Provide the (X, Y) coordinate of the cell's center where the given text is located.  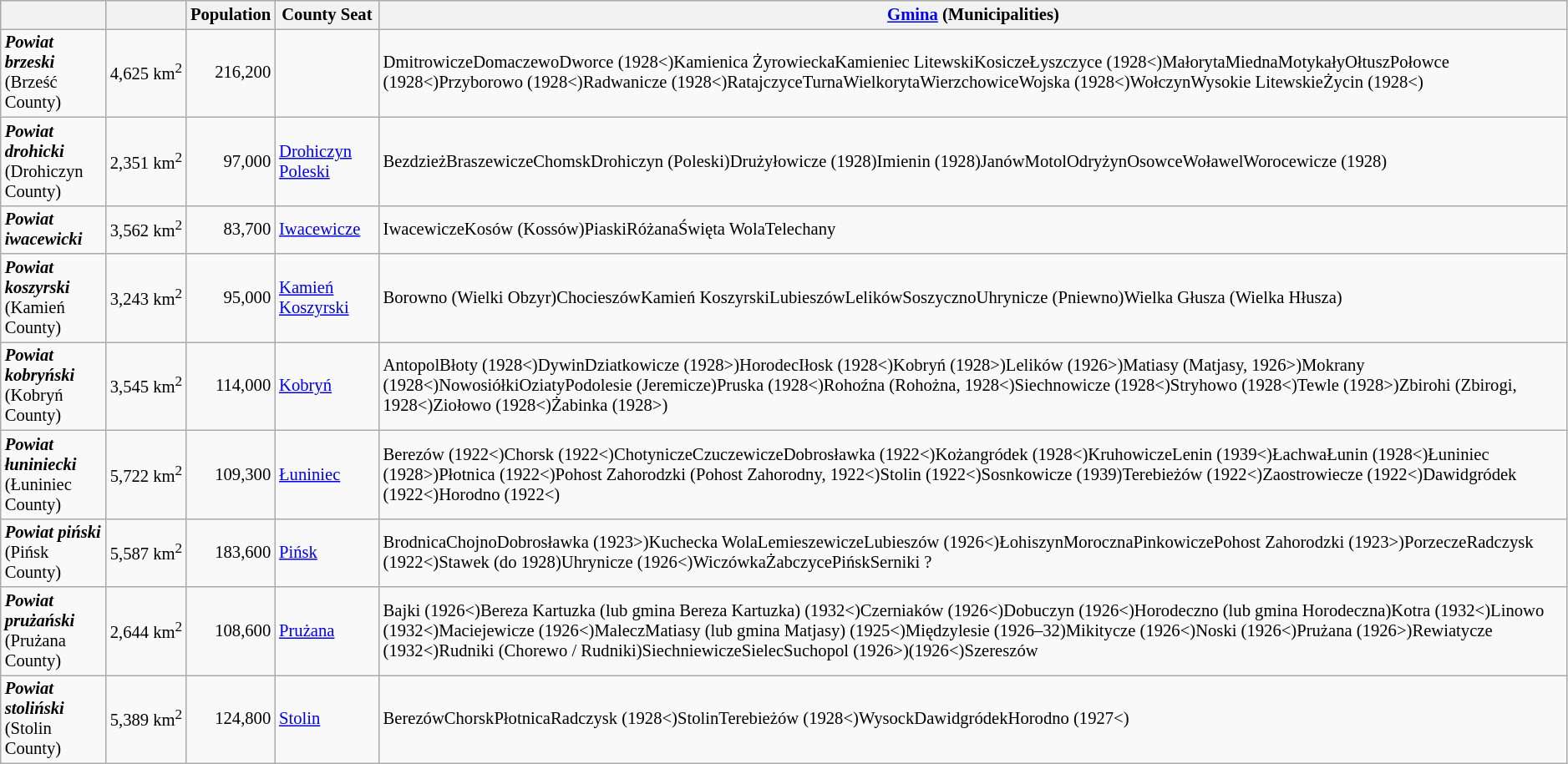
Łuniniec (327, 474)
Powiat iwacewicki (53, 230)
83,700 (231, 230)
2,351 km2 (146, 161)
183,600 (231, 553)
Powiat brzeski (Brześć County) (53, 73)
BezdzieżBraszewiczeChomskDrohiczyn (Poleski)Drużyłowicze (1928)Imienin (1928)JanówMotolOdryżynOsowceWoławelWorocewicze (1928) (974, 161)
County Seat (327, 14)
Prużana (327, 630)
108,600 (231, 630)
95,000 (231, 298)
Powiat stoliński (Stolin County) (53, 719)
Pińsk (327, 553)
5,587 km2 (146, 553)
4,625 km2 (146, 73)
Borowno (Wielki Obzyr)ChocieszówKamień KoszyrskiLubieszówLelikówSoszycznoUhrynicze (Pniewno)Wielka Głusza (Wielka Hłusza) (974, 298)
IwacewiczeKosów (Kossów)PiaskiRóżanaŚwięta WolaTelechany (974, 230)
Kobryń (327, 386)
3,545 km2 (146, 386)
114,000 (231, 386)
Kamień Koszyrski (327, 298)
BerezówChorskPłotnicaRadczysk (1928<)StolinTerebieżów (1928<)WysockDawidgródekHorodno (1927<) (974, 719)
Powiat kobryński (Kobryń County) (53, 386)
216,200 (231, 73)
97,000 (231, 161)
Powiat prużański (Prużana County) (53, 630)
Iwacewicze (327, 230)
Powiat piński (Pińsk County) (53, 553)
Stolin (327, 719)
Gmina (Municipalities) (974, 14)
Powiat drohicki (Drohiczyn County) (53, 161)
109,300 (231, 474)
2,644 km2 (146, 630)
3,562 km2 (146, 230)
5,389 km2 (146, 719)
Powiat koszyrski (Kamień County) (53, 298)
Population (231, 14)
Powiat łuniniecki (Łuniniec County) (53, 474)
124,800 (231, 719)
5,722 km2 (146, 474)
Drohiczyn Poleski (327, 161)
3,243 km2 (146, 298)
